Provide the [x, y] coordinate of the cell's center where the given text is located.  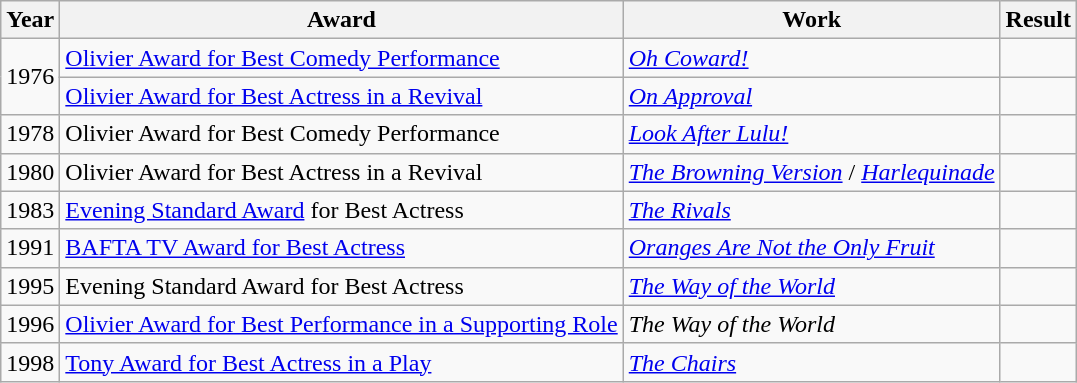
Tony Award for Best Actress in a Play [342, 362]
Oh Coward! [812, 58]
The Browning Version / Harlequinade [812, 172]
1980 [30, 172]
Result [1038, 20]
1998 [30, 362]
Olivier Award for Best Performance in a Supporting Role [342, 324]
1978 [30, 134]
The Chairs [812, 362]
1983 [30, 210]
1996 [30, 324]
BAFTA TV Award for Best Actress [342, 248]
Oranges Are Not the Only Fruit [812, 248]
Work [812, 20]
On Approval [812, 96]
1995 [30, 286]
1976 [30, 77]
Award [342, 20]
Look After Lulu! [812, 134]
1991 [30, 248]
The Rivals [812, 210]
Year [30, 20]
